Provide the (X, Y) coordinate of the cell's center where the given text is located.  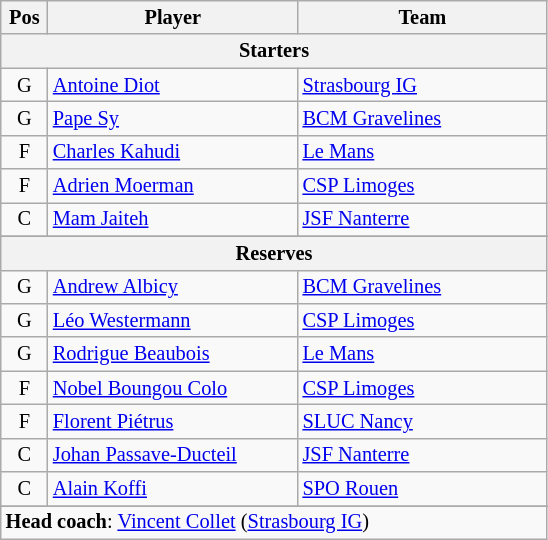
Pos (24, 17)
Adrien Moerman (173, 186)
Johan Passave-Ducteil (173, 455)
Reserves (274, 253)
Pape Sy (173, 118)
Team (423, 17)
Charles Kahudi (173, 152)
Antoine Diot (173, 85)
Starters (274, 51)
Rodrigue Beaubois (173, 354)
Léo Westermann (173, 320)
SPO Rouen (423, 489)
Strasbourg IG (423, 85)
Andrew Albicy (173, 287)
Mam Jaiteh (173, 219)
SLUC Nancy (423, 421)
Player (173, 17)
Alain Koffi (173, 489)
Nobel Boungou Colo (173, 388)
Head coach: Vincent Collet (Strasbourg IG) (274, 522)
Florent Piétrus (173, 421)
